From the cell containing the given text, extract its center point as (x, y) coordinate. 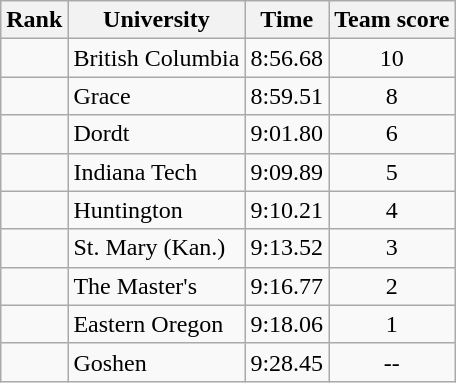
The Master's (156, 286)
5 (392, 172)
Huntington (156, 210)
8:59.51 (287, 96)
9:01.80 (287, 134)
1 (392, 324)
British Columbia (156, 58)
Rank (34, 20)
St. Mary (Kan.) (156, 248)
9:09.89 (287, 172)
Time (287, 20)
Indiana Tech (156, 172)
10 (392, 58)
9:13.52 (287, 248)
8:56.68 (287, 58)
University (156, 20)
9:18.06 (287, 324)
9:10.21 (287, 210)
9:16.77 (287, 286)
-- (392, 362)
3 (392, 248)
Goshen (156, 362)
8 (392, 96)
2 (392, 286)
Eastern Oregon (156, 324)
Grace (156, 96)
6 (392, 134)
4 (392, 210)
9:28.45 (287, 362)
Dordt (156, 134)
Team score (392, 20)
